Output the [X, Y] coordinate of the center of the cell containing the given text.  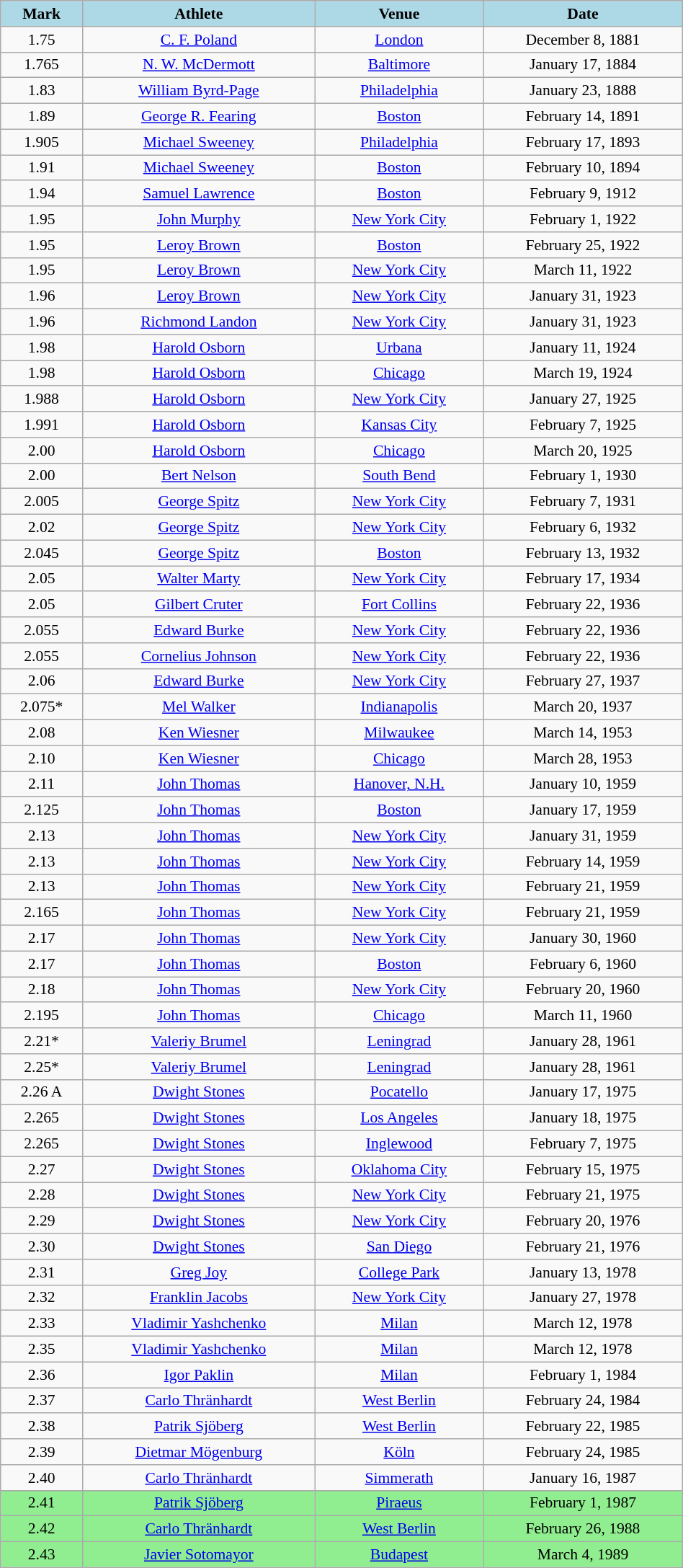
January 27, 1978 [584, 1298]
Urbana [399, 347]
Cornelius Johnson [199, 656]
1.988 [42, 399]
London [399, 40]
Baltimore [399, 65]
2.35 [42, 1350]
2.40 [42, 1478]
San Diego [399, 1246]
February 20, 1976 [584, 1221]
South Bend [399, 476]
Hanover, N.H. [399, 784]
February 27, 1937 [584, 681]
2.26 A [42, 1092]
February 15, 1975 [584, 1169]
February 7, 1925 [584, 425]
2.10 [42, 758]
February 24, 1985 [584, 1452]
2.39 [42, 1452]
Franklin Jacobs [199, 1298]
January 16, 1987 [584, 1478]
1.83 [42, 91]
2.37 [42, 1401]
2.045 [42, 553]
1.75 [42, 40]
John Murphy [199, 219]
2.11 [42, 784]
March 11, 1960 [584, 1016]
2.06 [42, 681]
February 9, 1912 [584, 194]
1.89 [42, 117]
February 20, 1960 [584, 990]
2.28 [42, 1195]
January 11, 1924 [584, 347]
2.21* [42, 1041]
C. F. Poland [199, 40]
December 8, 1881 [584, 40]
College Park [399, 1272]
Dietmar Mögenburg [199, 1452]
2.165 [42, 913]
February 24, 1984 [584, 1401]
1.905 [42, 142]
February 7, 1975 [584, 1144]
March 28, 1953 [584, 758]
Igor Paklin [199, 1375]
1.94 [42, 194]
William Byrd-Page [199, 91]
2.41 [42, 1503]
Pocatello [399, 1092]
2.25* [42, 1067]
2.08 [42, 733]
2.31 [42, 1272]
Samuel Lawrence [199, 194]
Gilbert Cruter [199, 605]
1.765 [42, 65]
Indianapolis [399, 707]
Inglewood [399, 1144]
N. W. McDermott [199, 65]
2.125 [42, 810]
Piraeus [399, 1503]
Milwaukee [399, 733]
February 14, 1959 [584, 861]
March 20, 1925 [584, 451]
Greg Joy [199, 1272]
January 13, 1978 [584, 1272]
Oklahoma City [399, 1169]
March 20, 1937 [584, 707]
March 11, 1922 [584, 270]
Simmerath [399, 1478]
February 21, 1976 [584, 1246]
1.91 [42, 168]
2.43 [42, 1555]
January 27, 1925 [584, 399]
2.27 [42, 1169]
January 17, 1959 [584, 810]
February 6, 1932 [584, 528]
Los Angeles [399, 1118]
January 18, 1975 [584, 1118]
January 30, 1960 [584, 939]
Venue [399, 14]
2.42 [42, 1529]
February 6, 1960 [584, 964]
February 10, 1894 [584, 168]
1.991 [42, 425]
2.195 [42, 1016]
February 26, 1988 [584, 1529]
January 17, 1884 [584, 65]
2.18 [42, 990]
February 7, 1931 [584, 502]
2.33 [42, 1324]
March 14, 1953 [584, 733]
February 1, 1922 [584, 219]
Richmond Landon [199, 322]
Walter Marty [199, 579]
2.02 [42, 528]
January 10, 1959 [584, 784]
2.38 [42, 1427]
February 1, 1984 [584, 1375]
February 25, 1922 [584, 245]
February 13, 1932 [584, 553]
Date [584, 14]
February 17, 1893 [584, 142]
Mark [42, 14]
March 4, 1989 [584, 1555]
Mel Walker [199, 707]
February 1, 1930 [584, 476]
February 1, 1987 [584, 1503]
George R. Fearing [199, 117]
February 22, 1985 [584, 1427]
2.005 [42, 502]
Javier Sotomayor [199, 1555]
Budapest [399, 1555]
2.30 [42, 1246]
February 14, 1891 [584, 117]
March 19, 1924 [584, 373]
Fort Collins [399, 605]
2.36 [42, 1375]
Bert Nelson [199, 476]
Kansas City [399, 425]
February 17, 1934 [584, 579]
February 21, 1975 [584, 1195]
2.32 [42, 1298]
January 17, 1975 [584, 1092]
Athlete [199, 14]
January 23, 1888 [584, 91]
Köln [399, 1452]
January 31, 1959 [584, 836]
2.29 [42, 1221]
2.075* [42, 707]
